From the cell containing the given text, extract its center point as [x, y] coordinate. 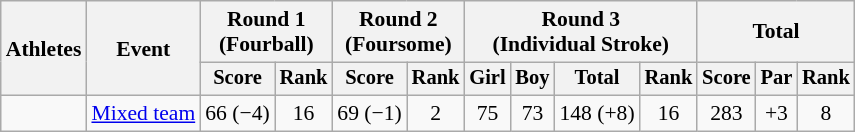
73 [533, 114]
69 (−1) [369, 114]
Girl [487, 79]
Round 2(Foursome) [398, 32]
75 [487, 114]
Boy [533, 79]
8 [826, 114]
Mixed team [143, 114]
2 [436, 114]
283 [726, 114]
66 (−4) [237, 114]
+3 [777, 114]
148 (+8) [596, 114]
Athletes [44, 48]
Event [143, 48]
Round 1(Fourball) [266, 32]
Par [777, 79]
Round 3(Individual Stroke) [580, 32]
